Output the [X, Y] coordinate of the center of the cell containing the given text.  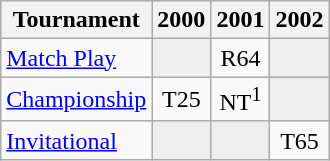
Invitational [76, 140]
2000 [182, 20]
2002 [300, 20]
Championship [76, 100]
Tournament [76, 20]
Match Play [76, 58]
T65 [300, 140]
T25 [182, 100]
NT1 [240, 100]
2001 [240, 20]
R64 [240, 58]
